Provide the (X, Y) coordinate of the cell's center where the given text is located.  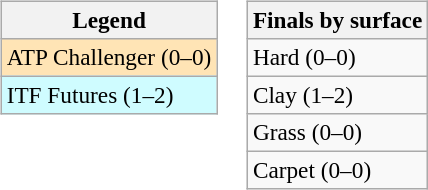
Legend (108, 20)
Clay (1–2) (337, 95)
Grass (0–0) (337, 133)
ITF Futures (1–2) (108, 95)
Finals by surface (337, 20)
Hard (0–0) (337, 57)
Carpet (0–0) (337, 171)
ATP Challenger (0–0) (108, 57)
